Locate the cell with the specified text and output its [x, y] center coordinate. 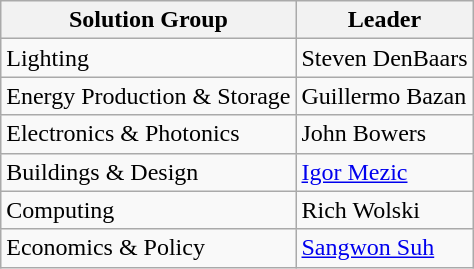
Rich Wolski [384, 210]
Lighting [148, 58]
Electronics & Photonics [148, 134]
Energy Production & Storage [148, 96]
Computing [148, 210]
Leader [384, 20]
Steven DenBaars [384, 58]
Igor Mezic [384, 172]
Buildings & Design [148, 172]
Sangwon Suh [384, 248]
Guillermo Bazan [384, 96]
John Bowers [384, 134]
Solution Group [148, 20]
Economics & Policy [148, 248]
